Scan for the cell matching the given text and deliver its (X, Y) coordinate at center. 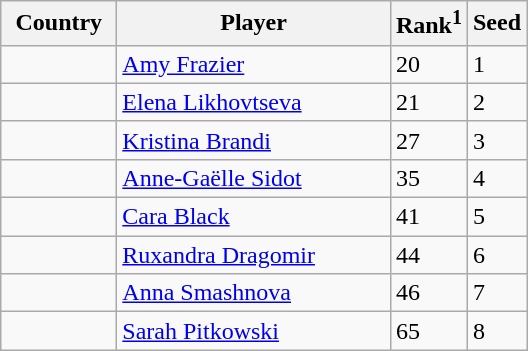
35 (428, 178)
Ruxandra Dragomir (254, 255)
6 (496, 255)
Player (254, 24)
Elena Likhovtseva (254, 102)
4 (496, 178)
27 (428, 140)
46 (428, 293)
1 (496, 64)
Rank1 (428, 24)
Sarah Pitkowski (254, 331)
5 (496, 217)
7 (496, 293)
21 (428, 102)
Anne-Gaëlle Sidot (254, 178)
Amy Frazier (254, 64)
Anna Smashnova (254, 293)
3 (496, 140)
8 (496, 331)
Cara Black (254, 217)
Kristina Brandi (254, 140)
65 (428, 331)
Seed (496, 24)
2 (496, 102)
44 (428, 255)
41 (428, 217)
20 (428, 64)
Country (59, 24)
